Identify which cell holds the provided text, then report its (X, Y) central coordinate. 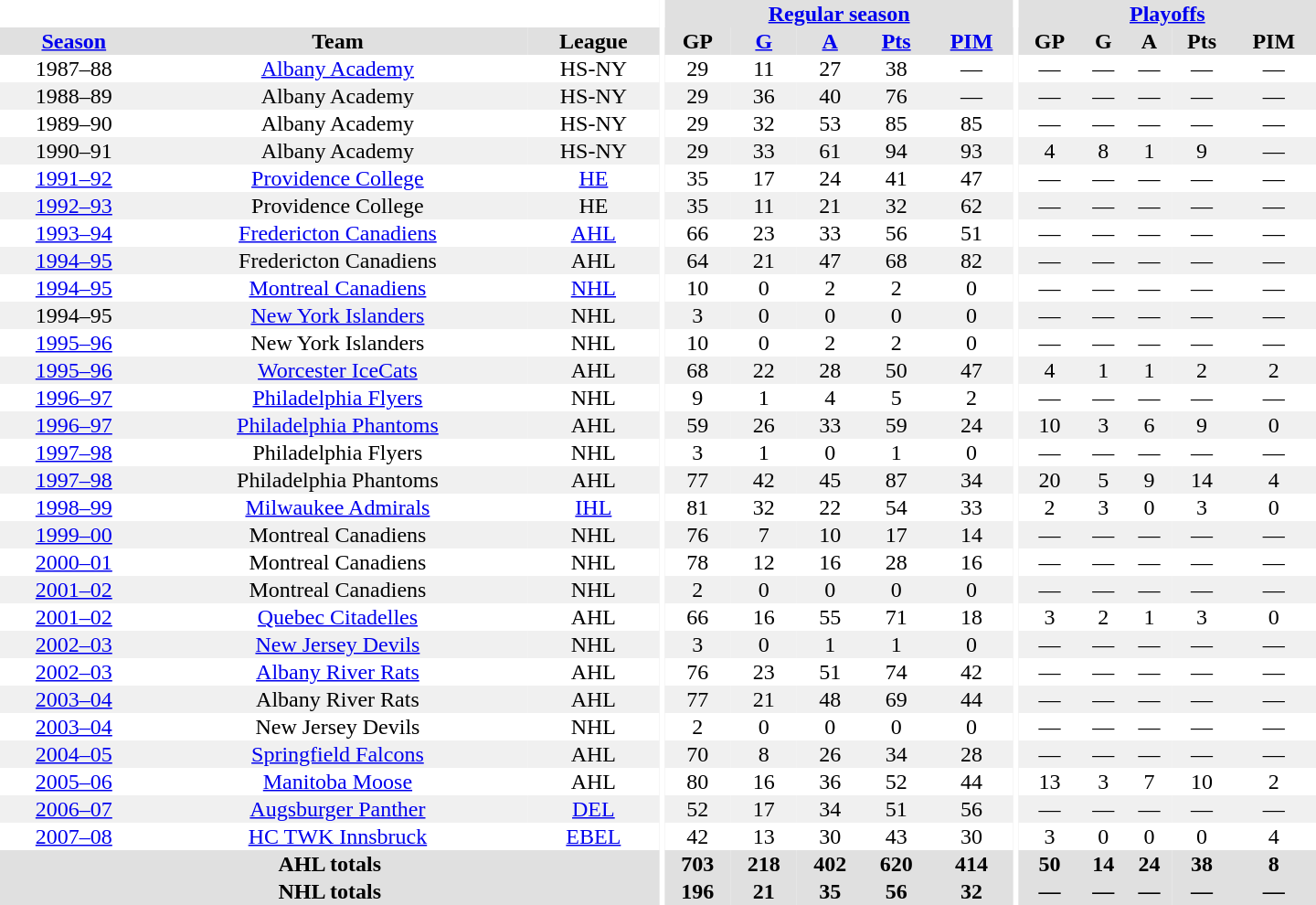
NHL totals (330, 891)
HC TWK Innsbruck (338, 836)
2006–07 (74, 809)
18 (971, 617)
40 (830, 96)
1991–92 (74, 178)
70 (697, 754)
1999–00 (74, 535)
1990–91 (74, 151)
IHL (593, 507)
27 (830, 69)
20 (1050, 480)
620 (896, 864)
Playoffs (1168, 14)
48 (830, 699)
94 (896, 151)
2004–05 (74, 754)
12 (764, 562)
EBEL (593, 836)
93 (971, 151)
45 (830, 480)
71 (896, 617)
Worcester IceCats (338, 370)
53 (830, 123)
Regular season (839, 14)
41 (896, 178)
League (593, 41)
2007–08 (74, 836)
AHL totals (330, 864)
218 (764, 864)
1987–88 (74, 69)
DEL (593, 809)
1998–99 (74, 507)
2005–06 (74, 782)
1993–94 (74, 233)
87 (896, 480)
414 (971, 864)
Season (74, 41)
Milwaukee Admirals (338, 507)
74 (896, 672)
1989–90 (74, 123)
703 (697, 864)
80 (697, 782)
402 (830, 864)
82 (971, 261)
6 (1149, 425)
61 (830, 151)
1988–89 (74, 96)
196 (697, 891)
64 (697, 261)
Team (338, 41)
Manitoba Moose (338, 782)
55 (830, 617)
1992–93 (74, 206)
78 (697, 562)
Augsburger Panther (338, 809)
62 (971, 206)
43 (896, 836)
2000–01 (74, 562)
69 (896, 699)
81 (697, 507)
54 (896, 507)
Quebec Citadelles (338, 617)
Springfield Falcons (338, 754)
